Extract the (x, y) coordinate from the center of the cell holding the provided text.  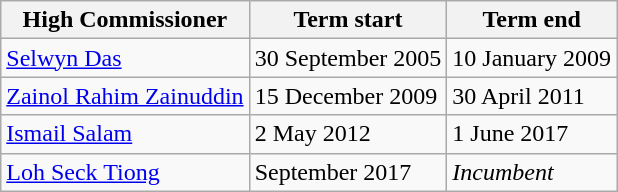
Incumbent (532, 172)
30 April 2011 (532, 96)
2 May 2012 (348, 134)
Ismail Salam (125, 134)
Selwyn Das (125, 58)
September 2017 (348, 172)
30 September 2005 (348, 58)
Term end (532, 20)
Term start (348, 20)
10 January 2009 (532, 58)
High Commissioner (125, 20)
1 June 2017 (532, 134)
Loh Seck Tiong (125, 172)
Zainol Rahim Zainuddin (125, 96)
15 December 2009 (348, 96)
